Return [X, Y] of the center of cell containing provided text 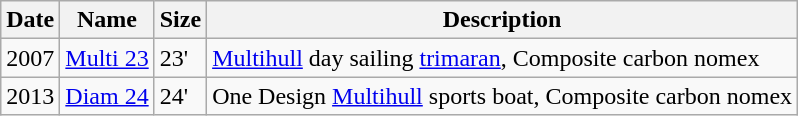
Date [30, 20]
Multi 23 [107, 58]
Size [180, 20]
2007 [30, 58]
Name [107, 20]
Multihull day sailing trimaran, Composite carbon nomex [502, 58]
24' [180, 96]
2013 [30, 96]
One Design Multihull sports boat, Composite carbon nomex [502, 96]
Description [502, 20]
23' [180, 58]
Diam 24 [107, 96]
